Identify which cell holds the provided text, then report its (X, Y) central coordinate. 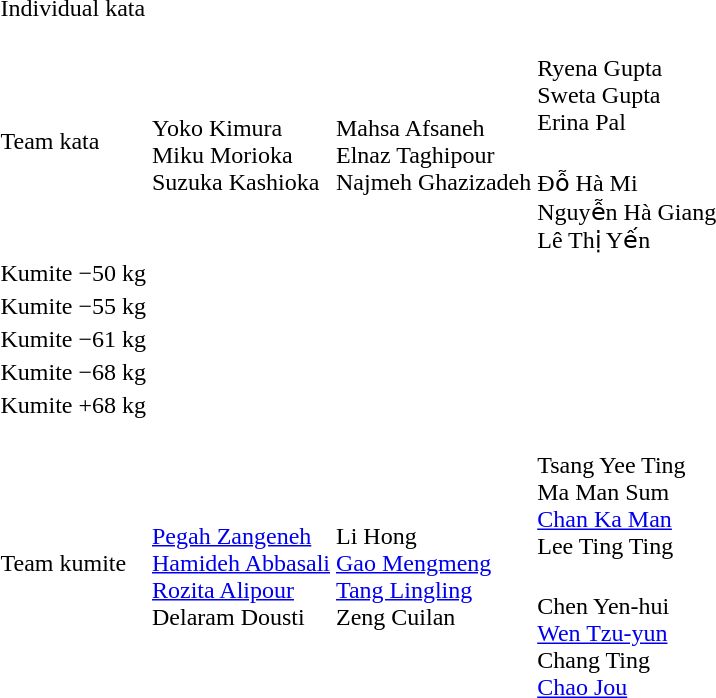
Yoko KimuraMiku MoriokaSuzuka Kashioka (242, 141)
Mahsa AfsanehElnaz TaghipourNajmeh Ghazizadeh (433, 141)
